Determine the (x, y) coordinate at the center of the cell enclosing the given text.  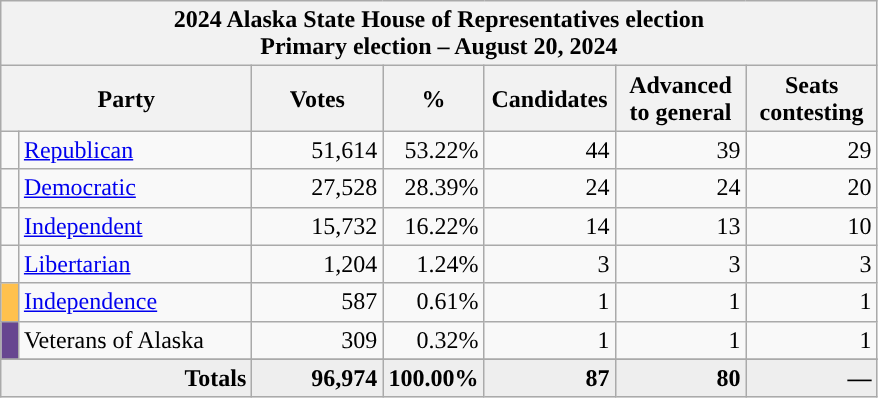
28.39% (434, 188)
14 (550, 226)
87 (550, 378)
100.00% (434, 378)
20 (812, 188)
0.32% (434, 340)
1.24% (434, 264)
16.22% (434, 226)
Independent (134, 226)
0.61% (434, 302)
96,974 (318, 378)
309 (318, 340)
Votes (318, 98)
44 (550, 150)
Advanced to general (680, 98)
Party (126, 98)
% (434, 98)
51,614 (318, 150)
Seats contesting (812, 98)
80 (680, 378)
13 (680, 226)
Totals (126, 378)
— (812, 378)
Libertarian (134, 264)
2024 Alaska State House of Representatives electionPrimary election – August 20, 2024 (439, 34)
15,732 (318, 226)
Independence (134, 302)
1,204 (318, 264)
Veterans of Alaska (134, 340)
29 (812, 150)
Candidates (550, 98)
53.22% (434, 150)
Republican (134, 150)
Democratic (134, 188)
39 (680, 150)
27,528 (318, 188)
10 (812, 226)
587 (318, 302)
